Capture the cell that displays the provided text and extract its [X, Y] central coordinate. 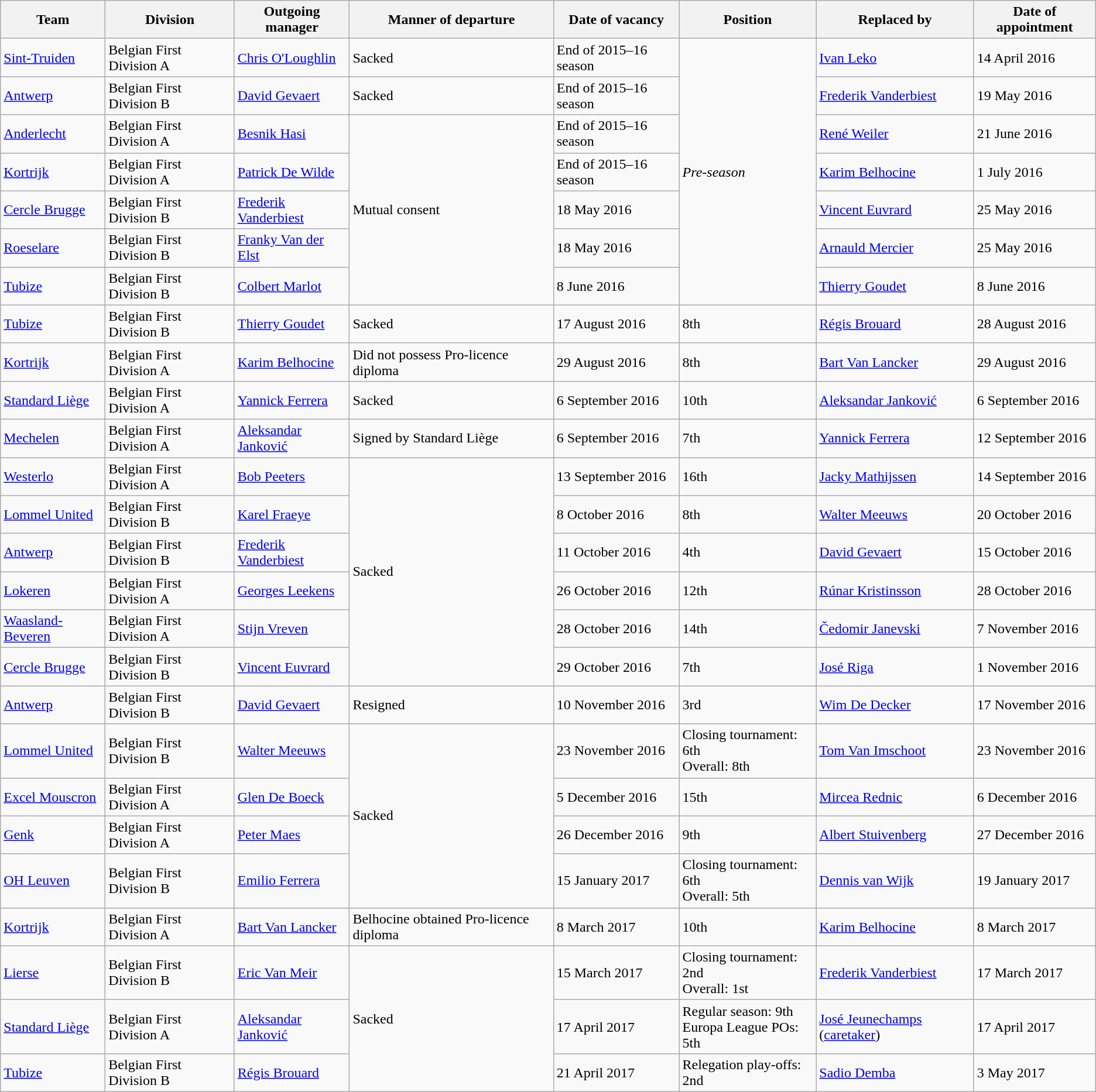
Eric Van Meir [292, 973]
3 May 2017 [1035, 1072]
27 December 2016 [1035, 835]
Rúnar Kristinsson [895, 591]
Tom Van Imschoot [895, 751]
Glen De Boeck [292, 797]
15 March 2017 [616, 973]
Division [170, 20]
13 September 2016 [616, 476]
8 October 2016 [616, 515]
Georges Leekens [292, 591]
5 December 2016 [616, 797]
Stijn Vreven [292, 629]
1 November 2016 [1035, 667]
Anderlecht [53, 133]
Lokeren [53, 591]
Chris O'Loughlin [292, 57]
19 May 2016 [1035, 96]
Colbert Marlot [292, 286]
Resigned [451, 705]
Closing tournament: 6thOverall: 5th [748, 881]
17 August 2016 [616, 324]
9th [748, 835]
Outgoing manager [292, 20]
Relegation play-offs: 2nd [748, 1072]
Sint-Truiden [53, 57]
3rd [748, 705]
19 January 2017 [1035, 881]
26 December 2016 [616, 835]
17 November 2016 [1035, 705]
Excel Mouscron [53, 797]
René Weiler [895, 133]
15th [748, 797]
Belhocine obtained Pro-licence diploma [451, 927]
Ivan Leko [895, 57]
OH Leuven [53, 881]
7 November 2016 [1035, 629]
José Riga [895, 667]
Replaced by [895, 20]
Mutual consent [451, 210]
Jacky Mathijssen [895, 476]
Waasland-Beveren [53, 629]
Karel Fraeye [292, 515]
11 October 2016 [616, 552]
21 April 2017 [616, 1072]
Pre-season [748, 172]
14 September 2016 [1035, 476]
Franky Van der Elst [292, 248]
15 January 2017 [616, 881]
14 April 2016 [1035, 57]
Westerlo [53, 476]
16th [748, 476]
14th [748, 629]
José Jeunechamps (caretaker) [895, 1026]
Lierse [53, 973]
Peter Maes [292, 835]
Besnik Hasi [292, 133]
21 June 2016 [1035, 133]
Emilio Ferrera [292, 881]
Signed by Standard Liège [451, 438]
Closing tournament: 2ndOverall: 1st [748, 973]
Closing tournament: 6thOverall: 8th [748, 751]
29 October 2016 [616, 667]
Genk [53, 835]
Bob Peeters [292, 476]
20 October 2016 [1035, 515]
Albert Stuivenberg [895, 835]
Mechelen [53, 438]
26 October 2016 [616, 591]
6 December 2016 [1035, 797]
Arnauld Mercier [895, 248]
Did not possess Pro-licence diploma [451, 362]
Čedomir Janevski [895, 629]
1 July 2016 [1035, 172]
Date of appointment [1035, 20]
Wim De Decker [895, 705]
Regular season: 9thEuropa League POs: 5th [748, 1026]
Roeselare [53, 248]
28 August 2016 [1035, 324]
4th [748, 552]
12 September 2016 [1035, 438]
Position [748, 20]
Team [53, 20]
10 November 2016 [616, 705]
Dennis van Wijk [895, 881]
17 March 2017 [1035, 973]
Mircea Rednic [895, 797]
Sadio Demba [895, 1072]
15 October 2016 [1035, 552]
Patrick De Wilde [292, 172]
12th [748, 591]
Date of vacancy [616, 20]
Manner of departure [451, 20]
